Scan for the cell matching the given text and deliver its (X, Y) coordinate at center. 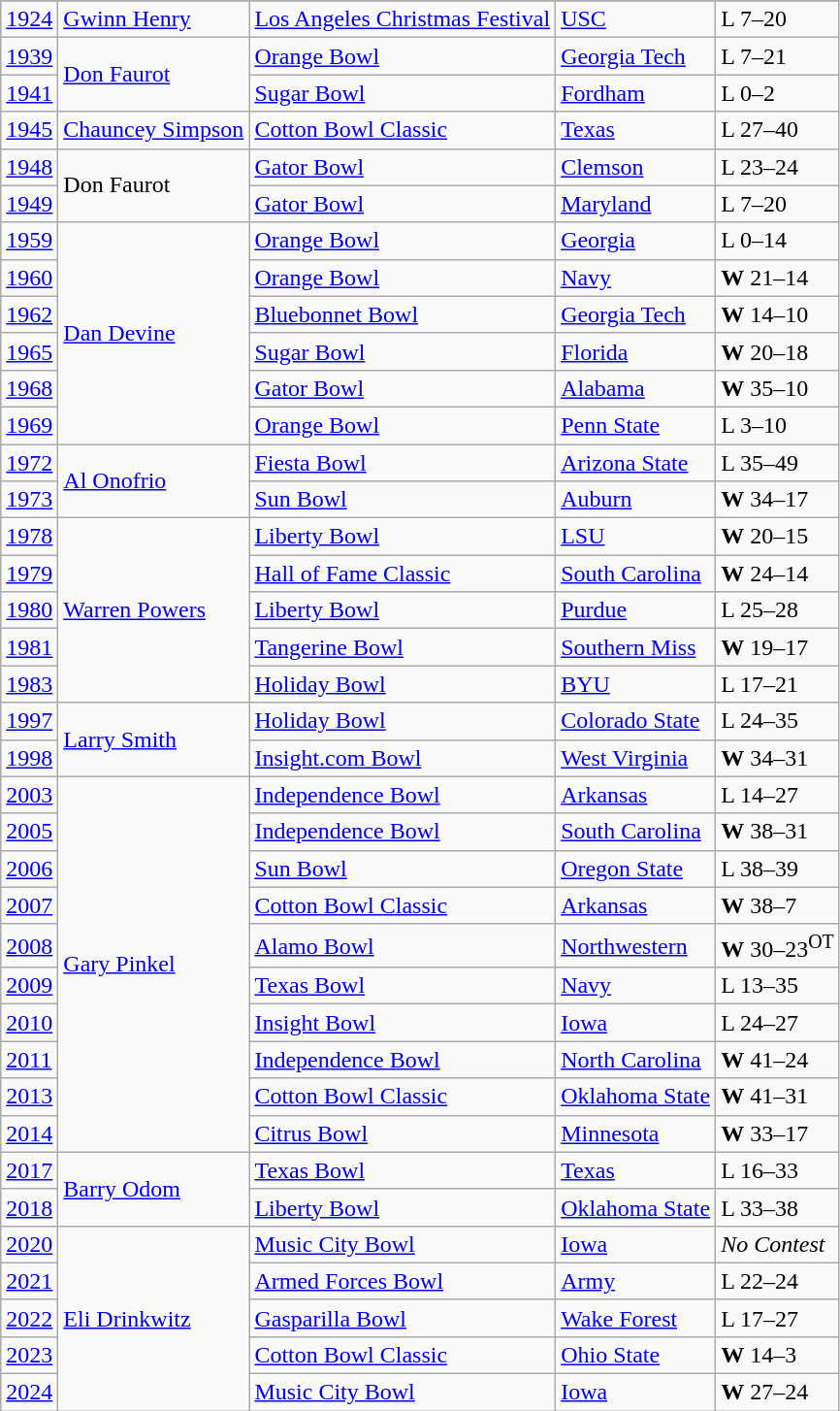
W 30–23OT (778, 945)
W 20–15 (778, 537)
1939 (29, 56)
West Virginia (636, 758)
2006 (29, 869)
Auburn (636, 500)
Wake Forest (636, 1318)
W 19–17 (778, 647)
Eli Drinkwitz (153, 1318)
Insight Bowl (403, 1023)
1979 (29, 574)
Al Onofrio (153, 481)
L 23–24 (778, 167)
2017 (29, 1170)
Barry Odom (153, 1189)
Army (636, 1281)
L 17–21 (778, 684)
Alabama (636, 388)
2024 (29, 1393)
2010 (29, 1023)
L 24–27 (778, 1023)
1948 (29, 167)
Southern Miss (636, 647)
2009 (29, 986)
Northwestern (636, 945)
W 38–7 (778, 905)
2018 (29, 1207)
2022 (29, 1318)
2003 (29, 795)
L 25–28 (778, 610)
W 34–31 (778, 758)
2008 (29, 945)
W 35–10 (778, 388)
W 27–24 (778, 1393)
L 3–10 (778, 425)
Colorado State (636, 721)
2020 (29, 1244)
Minnesota (636, 1133)
W 38–31 (778, 832)
USC (636, 19)
1924 (29, 19)
Chauncey Simpson (153, 130)
Bluebonnet Bowl (403, 314)
2021 (29, 1281)
L 38–39 (778, 869)
Fiesta Bowl (403, 463)
2007 (29, 905)
L 14–27 (778, 795)
2023 (29, 1355)
L 13–35 (778, 986)
Florida (636, 351)
1960 (29, 278)
Gary Pinkel (153, 965)
North Carolina (636, 1060)
Armed Forces Bowl (403, 1281)
1945 (29, 130)
L 0–2 (778, 93)
L 35–49 (778, 463)
W 41–24 (778, 1060)
2005 (29, 832)
Gwinn Henry (153, 19)
L 27–40 (778, 130)
Los Angeles Christmas Festival (403, 19)
1972 (29, 463)
W 14–3 (778, 1355)
Hall of Fame Classic (403, 574)
L 16–33 (778, 1170)
1968 (29, 388)
L 17–27 (778, 1318)
Insight.com Bowl (403, 758)
Arizona State (636, 463)
Fordham (636, 93)
Purdue (636, 610)
W 14–10 (778, 314)
2014 (29, 1133)
W 41–31 (778, 1097)
Georgia (636, 241)
L 22–24 (778, 1281)
Alamo Bowl (403, 945)
1959 (29, 241)
2013 (29, 1097)
L 24–35 (778, 721)
Warren Powers (153, 610)
L 7–21 (778, 56)
1981 (29, 647)
Larry Smith (153, 739)
1973 (29, 500)
L 0–14 (778, 241)
1998 (29, 758)
Tangerine Bowl (403, 647)
W 33–17 (778, 1133)
Oregon State (636, 869)
1980 (29, 610)
1962 (29, 314)
No Contest (778, 1244)
Gasparilla Bowl (403, 1318)
1949 (29, 204)
1997 (29, 721)
LSU (636, 537)
1965 (29, 351)
Penn State (636, 425)
2011 (29, 1060)
Dan Devine (153, 333)
1983 (29, 684)
Maryland (636, 204)
1978 (29, 537)
Clemson (636, 167)
L 33–38 (778, 1207)
1969 (29, 425)
W 20–18 (778, 351)
W 34–17 (778, 500)
1941 (29, 93)
Citrus Bowl (403, 1133)
W 21–14 (778, 278)
Ohio State (636, 1355)
W 24–14 (778, 574)
BYU (636, 684)
